Identify which cell holds the provided text, then report its [x, y] central coordinate. 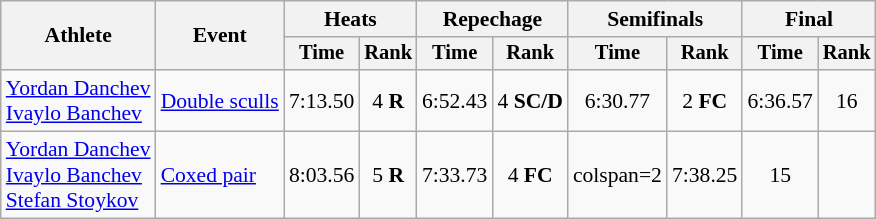
Repechage [492, 19]
Double sculls [220, 100]
16 [847, 100]
7:33.73 [454, 176]
7:38.25 [704, 176]
4 R [388, 100]
Athlete [78, 36]
7:13.50 [322, 100]
Heats [350, 19]
6:52.43 [454, 100]
Yordan DanchevIvaylo Banchev [78, 100]
15 [780, 176]
colspan=2 [618, 176]
Yordan DanchevIvaylo BanchevStefan Stoykov [78, 176]
6:36.57 [780, 100]
2 FC [704, 100]
6:30.77 [618, 100]
Coxed pair [220, 176]
Semifinals [656, 19]
5 R [388, 176]
Event [220, 36]
8:03.56 [322, 176]
4 SC/D [530, 100]
Final [808, 19]
4 FC [530, 176]
